For the text-containing cell, return its midpoint in [x, y] coordinate format. 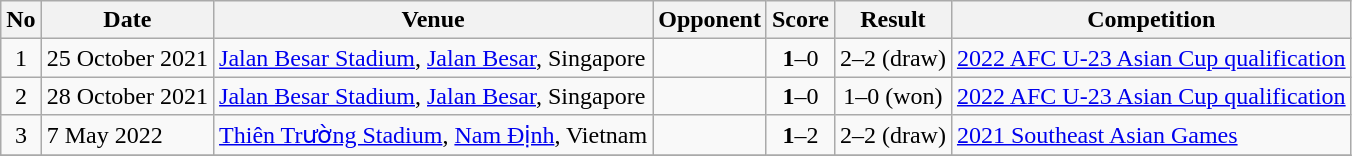
2021 Southeast Asian Games [1151, 135]
No [21, 20]
Thiên Trường Stadium, Nam Định, Vietnam [434, 135]
25 October 2021 [127, 58]
28 October 2021 [127, 96]
1 [21, 58]
Date [127, 20]
3 [21, 135]
7 May 2022 [127, 135]
Opponent [710, 20]
Venue [434, 20]
1–2 [800, 135]
Result [892, 20]
Competition [1151, 20]
1–0 (won) [892, 96]
2 [21, 96]
Score [800, 20]
